Search for the cell housing the specified text and yield its (X, Y) center coordinate. 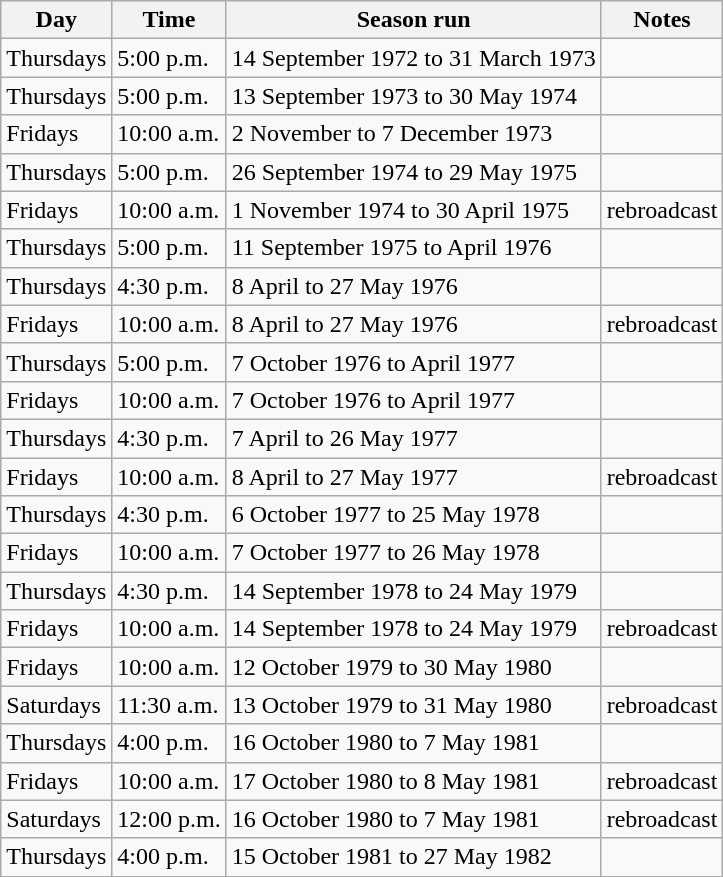
Season run (414, 20)
Day (56, 20)
11:30 a.m. (169, 705)
13 September 1973 to 30 May 1974 (414, 96)
17 October 1980 to 8 May 1981 (414, 781)
26 September 1974 to 29 May 1975 (414, 172)
Notes (662, 20)
6 October 1977 to 25 May 1978 (414, 515)
12:00 p.m. (169, 819)
14 September 1972 to 31 March 1973 (414, 58)
7 October 1977 to 26 May 1978 (414, 553)
8 April to 27 May 1977 (414, 477)
12 October 1979 to 30 May 1980 (414, 667)
Time (169, 20)
15 October 1981 to 27 May 1982 (414, 857)
11 September 1975 to April 1976 (414, 248)
13 October 1979 to 31 May 1980 (414, 705)
1 November 1974 to 30 April 1975 (414, 210)
7 April to 26 May 1977 (414, 438)
2 November to 7 December 1973 (414, 134)
